From the cell containing the given text, extract its center point as (x, y) coordinate. 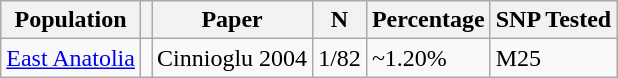
Cinnioglu 2004 (232, 58)
~1.20% (428, 58)
Population (71, 20)
Paper (232, 20)
1/82 (340, 58)
M25 (553, 58)
Percentage (428, 20)
East Anatolia (71, 58)
N (340, 20)
SNP Tested (553, 20)
